Provide the [x, y] coordinate of the cell's center where the given text is located.  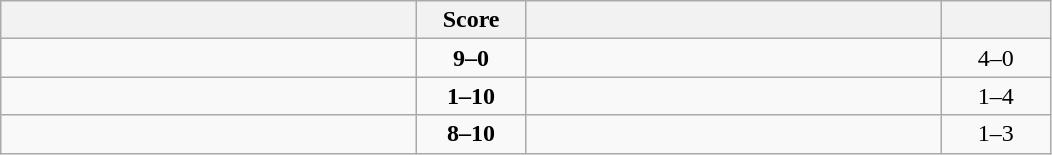
4–0 [996, 58]
8–10 [472, 134]
1–3 [996, 134]
1–4 [996, 96]
9–0 [472, 58]
1–10 [472, 96]
Score [472, 20]
